For the text-containing cell, return its midpoint in [X, Y] coordinate format. 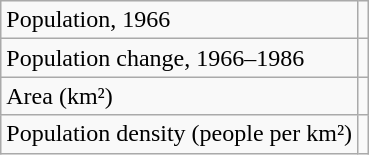
Area (km²) [180, 96]
Population density (people per km²) [180, 134]
Population change, 1966–1986 [180, 58]
Population, 1966 [180, 20]
